From the cell containing the given text, extract its center point as (x, y) coordinate. 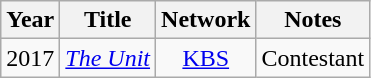
The Unit (108, 58)
KBS (206, 58)
Notes (313, 20)
2017 (30, 58)
Contestant (313, 58)
Title (108, 20)
Year (30, 20)
Network (206, 20)
